Find where the given text appears and provide that cell's center as (X, Y) coordinate. 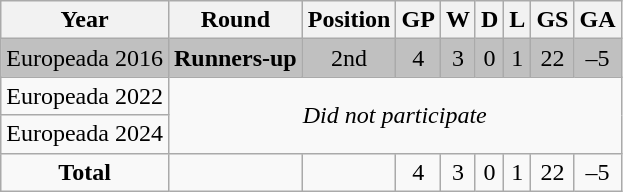
Runners-up (235, 58)
Europeada 2016 (85, 58)
2nd (349, 58)
GP (418, 20)
D (489, 20)
Position (349, 20)
GS (552, 20)
W (458, 20)
L (518, 20)
Round (235, 20)
Did not participate (394, 115)
GA (598, 20)
Total (85, 172)
Europeada 2024 (85, 134)
Europeada 2022 (85, 96)
Year (85, 20)
